Scan for the cell matching the given text and deliver its [X, Y] coordinate at center. 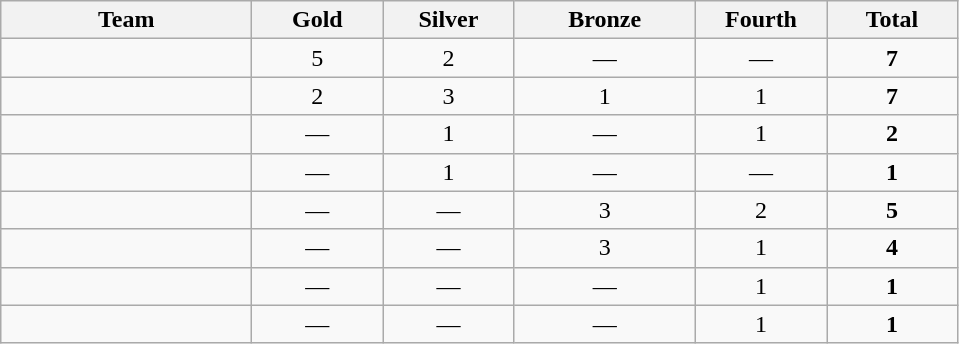
Fourth [760, 20]
Bronze [605, 20]
Team [126, 20]
4 [892, 248]
Silver [448, 20]
Gold [318, 20]
Total [892, 20]
